Find where the given text appears and provide that cell's center as [X, Y] coordinate. 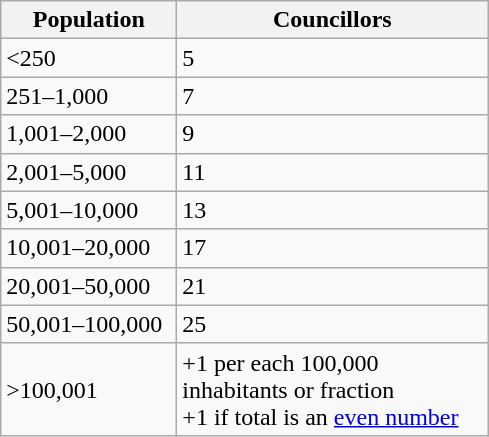
9 [332, 134]
13 [332, 210]
11 [332, 172]
Population [89, 20]
Councillors [332, 20]
10,001–20,000 [89, 248]
7 [332, 96]
17 [332, 248]
25 [332, 324]
2,001–5,000 [89, 172]
1,001–2,000 [89, 134]
>100,001 [89, 389]
251–1,000 [89, 96]
5 [332, 58]
50,001–100,000 [89, 324]
20,001–50,000 [89, 286]
21 [332, 286]
5,001–10,000 [89, 210]
+1 per each 100,000 inhabitants or fraction+1 if total is an even number [332, 389]
<250 [89, 58]
